Output the (X, Y) coordinate of the center of the cell containing the given text.  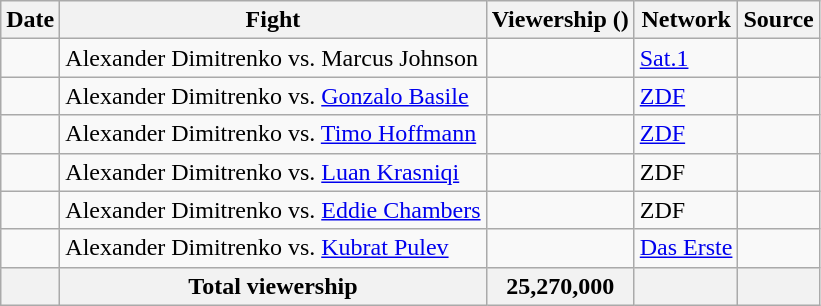
Alexander Dimitrenko vs. Kubrat Pulev (273, 248)
Sat.1 (686, 58)
Das Erste (686, 248)
Network (686, 20)
Source (778, 20)
Date (30, 20)
Fight (273, 20)
Alexander Dimitrenko vs. Timo Hoffmann (273, 134)
Alexander Dimitrenko vs. Marcus Johnson (273, 58)
25,270,000 (560, 286)
Total viewership (273, 286)
Alexander Dimitrenko vs. Luan Krasniqi (273, 172)
Alexander Dimitrenko vs. Gonzalo Basile (273, 96)
Viewership () (560, 20)
Alexander Dimitrenko vs. Eddie Chambers (273, 210)
